Capture the cell that displays the provided text and extract its [X, Y] central coordinate. 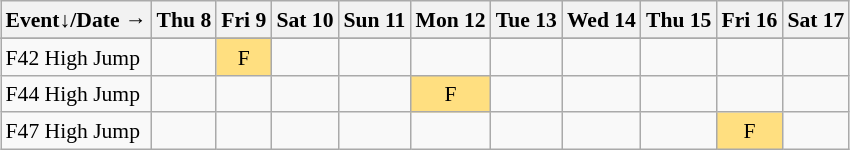
F47 High Jump [76, 130]
Fri 9 [244, 20]
F44 High Jump [76, 94]
Wed 14 [602, 20]
F42 High Jump [76, 56]
Mon 12 [450, 20]
Sat 10 [304, 20]
Sat 17 [816, 20]
Sun 11 [374, 20]
Thu 8 [184, 20]
Fri 16 [749, 20]
Tue 13 [526, 20]
Event↓/Date → [76, 20]
Thu 15 [679, 20]
